Scan for the cell matching the given text and deliver its (X, Y) coordinate at center. 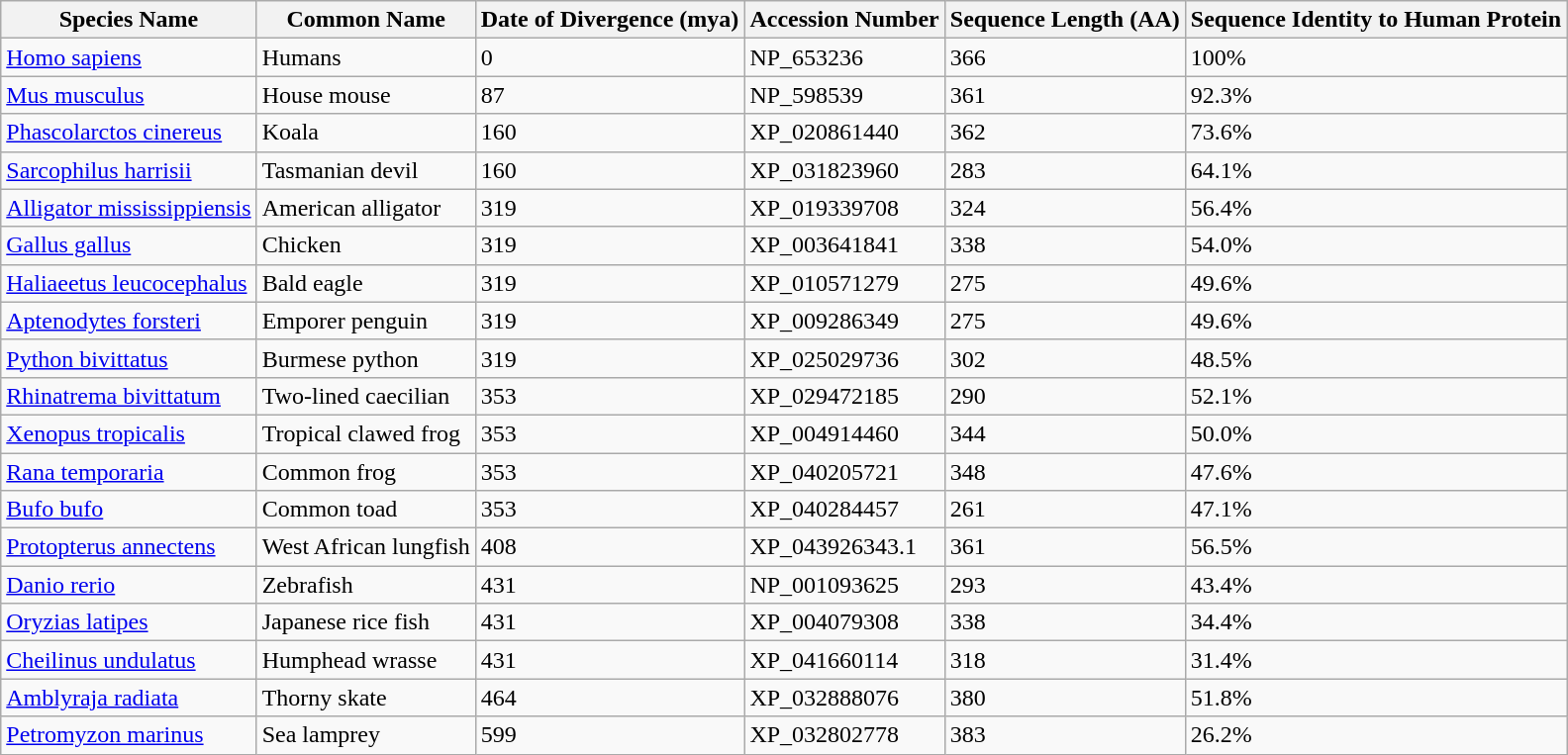
464 (610, 698)
Gallus gallus (129, 245)
Rana temporaria (129, 472)
Danio rerio (129, 585)
XP_003641841 (844, 245)
House mouse (366, 95)
302 (1065, 358)
NP_001093625 (844, 585)
47.1% (1376, 510)
34.4% (1376, 622)
XP_009286349 (844, 321)
52.1% (1376, 396)
318 (1065, 660)
XP_032802778 (844, 735)
Oryzias latipes (129, 622)
100% (1376, 57)
0 (610, 57)
XP_031823960 (844, 170)
XP_025029736 (844, 358)
344 (1065, 433)
290 (1065, 396)
261 (1065, 510)
XP_019339708 (844, 208)
Python bivittatus (129, 358)
XP_041660114 (844, 660)
283 (1065, 170)
383 (1065, 735)
Zebrafish (366, 585)
Haliaeetus leucocephalus (129, 283)
Amblyraja radiata (129, 698)
Xenopus tropicalis (129, 433)
Tasmanian devil (366, 170)
73.6% (1376, 133)
XP_004914460 (844, 433)
56.4% (1376, 208)
92.3% (1376, 95)
324 (1065, 208)
48.5% (1376, 358)
XP_010571279 (844, 283)
Thorny skate (366, 698)
64.1% (1376, 170)
West African lungfish (366, 547)
26.2% (1376, 735)
Petromyzon marinus (129, 735)
American alligator (366, 208)
366 (1065, 57)
XP_020861440 (844, 133)
87 (610, 95)
Sequence Identity to Human Protein (1376, 20)
599 (610, 735)
Chicken (366, 245)
Rhinatrema bivittatum (129, 396)
Bald eagle (366, 283)
43.4% (1376, 585)
Cheilinus undulatus (129, 660)
NP_598539 (844, 95)
Alligator mississippiensis (129, 208)
47.6% (1376, 472)
XP_040205721 (844, 472)
Phascolarctos cinereus (129, 133)
XP_029472185 (844, 396)
Humphead wrasse (366, 660)
Burmese python (366, 358)
Emporer penguin (366, 321)
348 (1065, 472)
380 (1065, 698)
XP_004079308 (844, 622)
Homo sapiens (129, 57)
Koala (366, 133)
51.8% (1376, 698)
Sequence Length (AA) (1065, 20)
Common Name (366, 20)
408 (610, 547)
Sarcophilus harrisii (129, 170)
Tropical clawed frog (366, 433)
Bufo bufo (129, 510)
362 (1065, 133)
Date of Divergence (mya) (610, 20)
Common frog (366, 472)
NP_653236 (844, 57)
Sea lamprey (366, 735)
XP_040284457 (844, 510)
Japanese rice fish (366, 622)
Accession Number (844, 20)
Mus musculus (129, 95)
31.4% (1376, 660)
54.0% (1376, 245)
Humans (366, 57)
56.5% (1376, 547)
Protopterus annectens (129, 547)
Common toad (366, 510)
Species Name (129, 20)
Two-lined caecilian (366, 396)
XP_032888076 (844, 698)
293 (1065, 585)
XP_043926343.1 (844, 547)
50.0% (1376, 433)
Aptenodytes forsteri (129, 321)
